From the cell containing the given text, extract its center point as (x, y) coordinate. 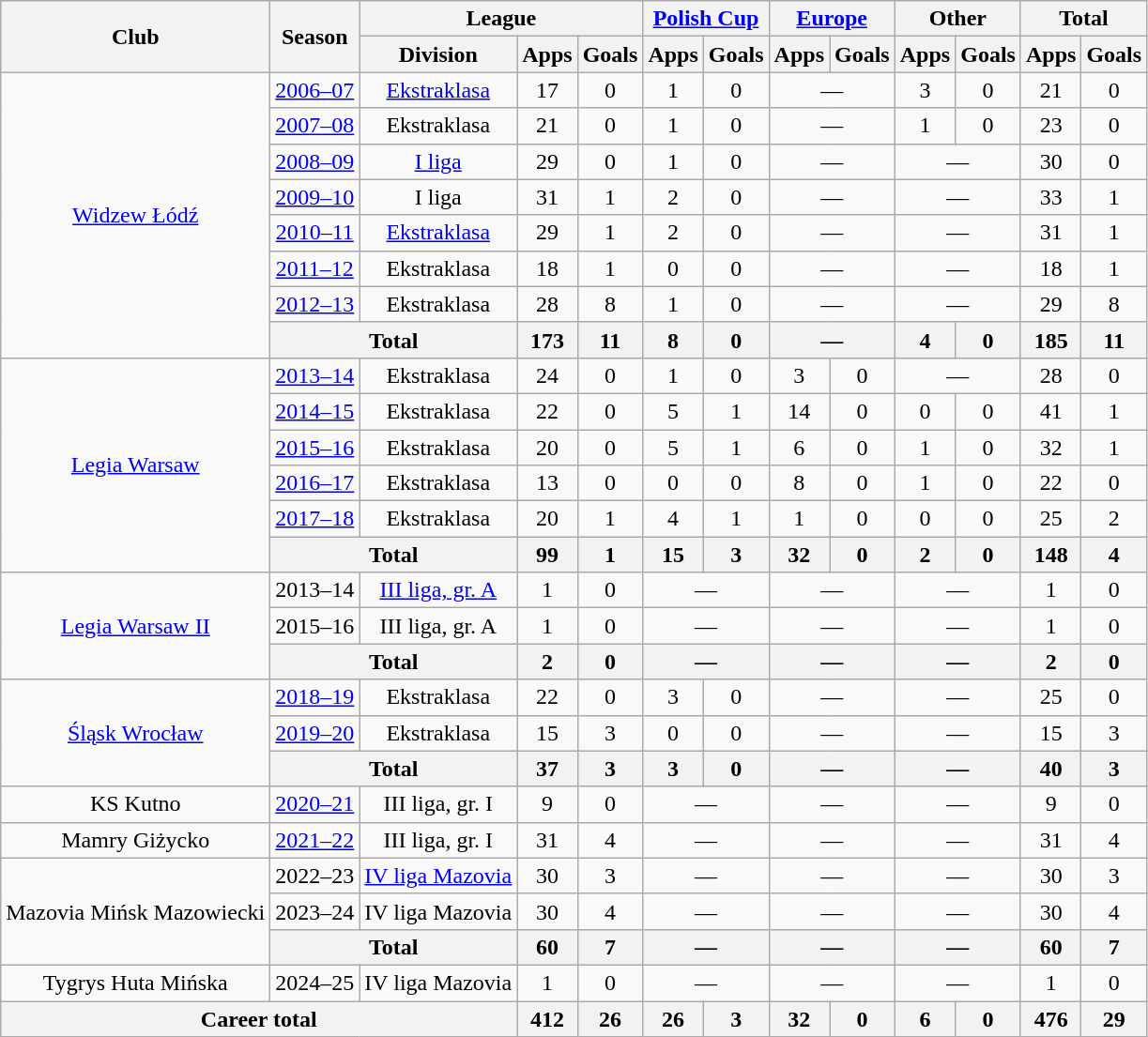
33 (1050, 197)
14 (799, 411)
2022–23 (315, 876)
2017–18 (315, 519)
476 (1050, 1018)
41 (1050, 411)
2008–09 (315, 161)
2007–08 (315, 126)
Polish Cup (706, 19)
Tygrys Huta Mińska (135, 983)
2019–20 (315, 733)
2012–13 (315, 304)
Europe (832, 19)
2020–21 (315, 804)
Season (315, 37)
17 (547, 90)
2018–19 (315, 697)
Śląsk Wrocław (135, 733)
2014–15 (315, 411)
Widzew Łódź (135, 215)
Legia Warsaw (135, 465)
185 (1050, 340)
23 (1050, 126)
2023–24 (315, 911)
Mazovia Mińsk Mazowiecki (135, 911)
2009–10 (315, 197)
99 (547, 555)
2010–11 (315, 233)
Career total (259, 1018)
2011–12 (315, 268)
412 (547, 1018)
2024–25 (315, 983)
2016–17 (315, 483)
Other (957, 19)
13 (547, 483)
2006–07 (315, 90)
Club (135, 37)
40 (1050, 769)
Division (438, 54)
37 (547, 769)
League (501, 19)
Legia Warsaw II (135, 626)
2021–22 (315, 840)
Mamry Giżycko (135, 840)
173 (547, 340)
148 (1050, 555)
KS Kutno (135, 804)
24 (547, 375)
